Search for the cell housing the specified text and yield its [x, y] center coordinate. 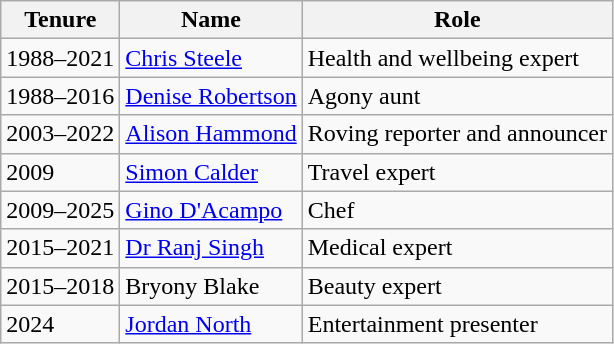
Dr Ranj Singh [211, 248]
2009–2025 [60, 210]
2024 [60, 324]
Simon Calder [211, 172]
Denise Robertson [211, 96]
Tenure [60, 20]
Health and wellbeing expert [457, 58]
2003–2022 [60, 134]
Entertainment presenter [457, 324]
2009 [60, 172]
Name [211, 20]
Alison Hammond [211, 134]
2015–2018 [60, 286]
Chef [457, 210]
Travel expert [457, 172]
Gino D'Acampo [211, 210]
Beauty expert [457, 286]
Bryony Blake [211, 286]
Chris Steele [211, 58]
Roving reporter and announcer [457, 134]
Medical expert [457, 248]
Role [457, 20]
Agony aunt [457, 96]
1988–2016 [60, 96]
Jordan North [211, 324]
1988–2021 [60, 58]
2015–2021 [60, 248]
